For the text-containing cell, return its midpoint in [X, Y] coordinate format. 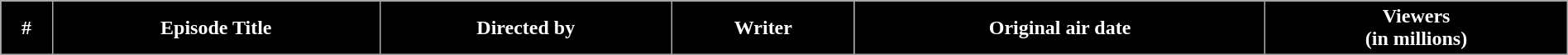
Directed by [526, 28]
Episode Title [216, 28]
Viewers(in millions) [1416, 28]
Writer [762, 28]
# [26, 28]
Original air date [1059, 28]
